Extract the [X, Y] coordinate from the center of the cell holding the provided text.  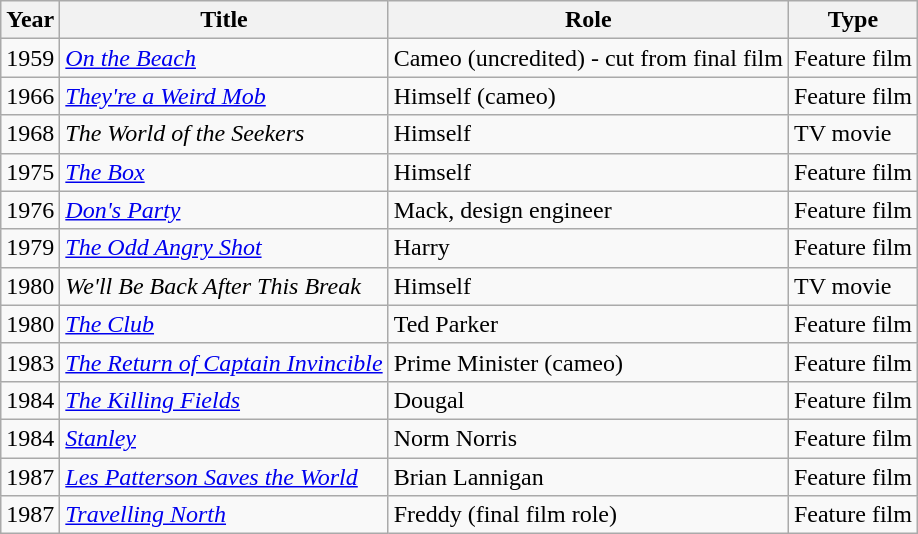
Don's Party [224, 210]
The Club [224, 324]
1959 [30, 58]
1968 [30, 134]
Type [852, 20]
The World of the Seekers [224, 134]
Travelling North [224, 515]
Ted Parker [588, 324]
The Return of Captain Invincible [224, 362]
Brian Lannigan [588, 477]
On the Beach [224, 58]
They're a Weird Mob [224, 96]
Title [224, 20]
Role [588, 20]
Dougal [588, 400]
Norm Norris [588, 438]
Stanley [224, 438]
Mack, design engineer [588, 210]
1983 [30, 362]
Harry [588, 248]
The Killing Fields [224, 400]
1979 [30, 248]
Les Patterson Saves the World [224, 477]
Cameo (uncredited) - cut from final film [588, 58]
1966 [30, 96]
1976 [30, 210]
Prime Minister (cameo) [588, 362]
Freddy (final film role) [588, 515]
1975 [30, 172]
Himself (cameo) [588, 96]
The Box [224, 172]
The Odd Angry Shot [224, 248]
Year [30, 20]
We'll Be Back After This Break [224, 286]
